Locate the cell with the specified text and output its (X, Y) center coordinate. 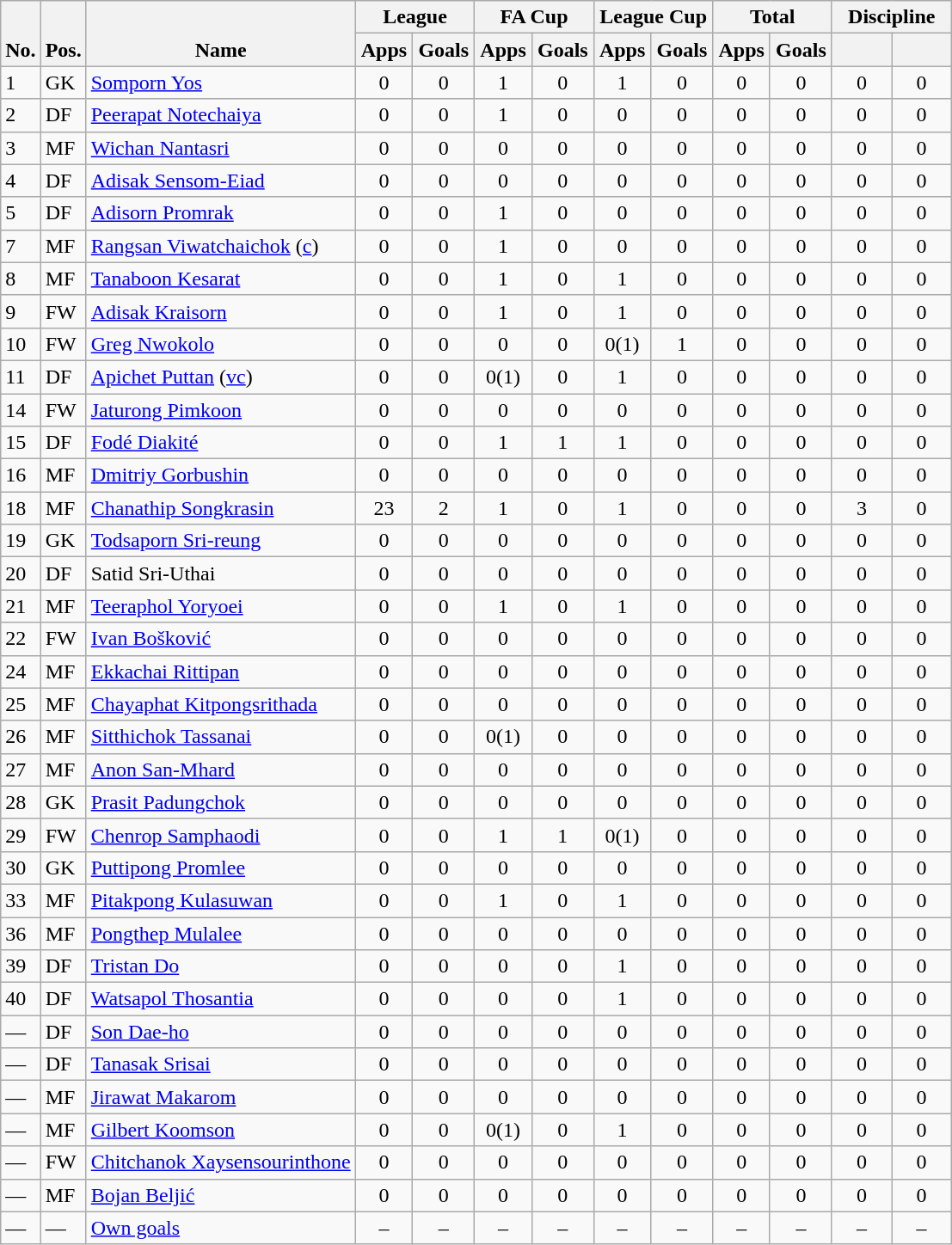
Pos. (64, 34)
22 (21, 639)
Anon San-Mhard (220, 770)
15 (21, 443)
Todsaporn Sri-reung (220, 541)
Apichet Puttan (vc) (220, 377)
Chanathip Songkrasin (220, 508)
9 (21, 311)
5 (21, 213)
19 (21, 541)
League (415, 17)
Gilbert Koomson (220, 1130)
Jirawat Makarom (220, 1097)
Tristan Do (220, 966)
Discipline (891, 17)
14 (21, 410)
Name (220, 34)
Pitakpong Kulasuwan (220, 900)
Peerapat Notechaiya (220, 115)
18 (21, 508)
Prasit Padungchok (220, 802)
24 (21, 672)
30 (21, 868)
36 (21, 933)
4 (21, 181)
Tanasak Srisai (220, 1064)
26 (21, 737)
Satid Sri-Uthai (220, 573)
Rangsan Viwatchaichok (c) (220, 246)
Adisorn Promrak (220, 213)
Teeraphol Yoryoei (220, 606)
23 (384, 508)
No. (21, 34)
Fodé Diakité (220, 443)
20 (21, 573)
Sitthichok Tassanai (220, 737)
29 (21, 835)
Ivan Bošković (220, 639)
21 (21, 606)
Bojan Beljić (220, 1195)
11 (21, 377)
Puttipong Promlee (220, 868)
28 (21, 802)
Adisak Sensom-Eiad (220, 181)
25 (21, 704)
Chitchanok Xaysensourinthone (220, 1162)
Chenrop Samphaodi (220, 835)
Ekkachai Rittipan (220, 672)
16 (21, 475)
27 (21, 770)
39 (21, 966)
Pongthep Mulalee (220, 933)
8 (21, 279)
Wichan Nantasri (220, 148)
Jaturong Pimkoon (220, 410)
Watsapol Thosantia (220, 999)
Dmitriy Gorbushin (220, 475)
Total (772, 17)
Adisak Kraisorn (220, 311)
Chayaphat Kitpongsrithada (220, 704)
Tanaboon Kesarat (220, 279)
33 (21, 900)
40 (21, 999)
Greg Nwokolo (220, 344)
FA Cup (535, 17)
Son Dae-ho (220, 1032)
7 (21, 246)
Somporn Yos (220, 83)
Own goals (220, 1228)
League Cup (654, 17)
10 (21, 344)
